Return [x, y] of the center of cell containing provided text 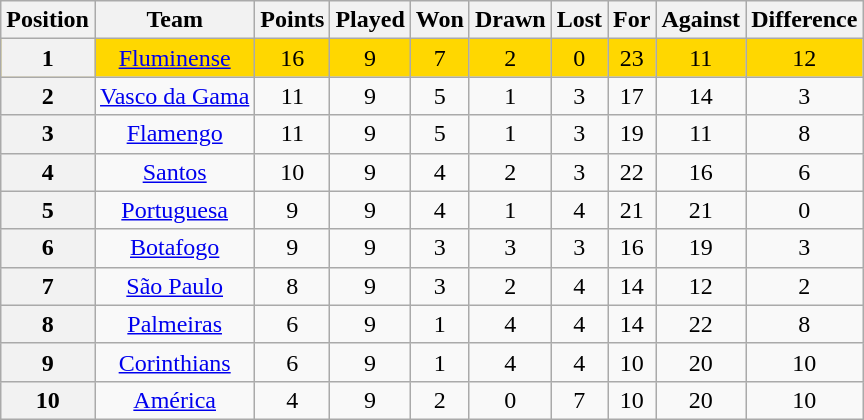
Points [292, 20]
Against [701, 20]
São Paulo [174, 286]
América [174, 400]
17 [632, 96]
Fluminense [174, 58]
23 [632, 58]
Corinthians [174, 362]
Flamengo [174, 134]
For [632, 20]
Santos [174, 172]
Portuguesa [174, 210]
Won [440, 20]
Lost [579, 20]
Botafogo [174, 248]
Team [174, 20]
Position [48, 20]
Drawn [510, 20]
Played [370, 20]
Palmeiras [174, 324]
Difference [804, 20]
Vasco da Gama [174, 96]
